Detect which cell encompasses the target text, then output its [x, y] center coordinate. 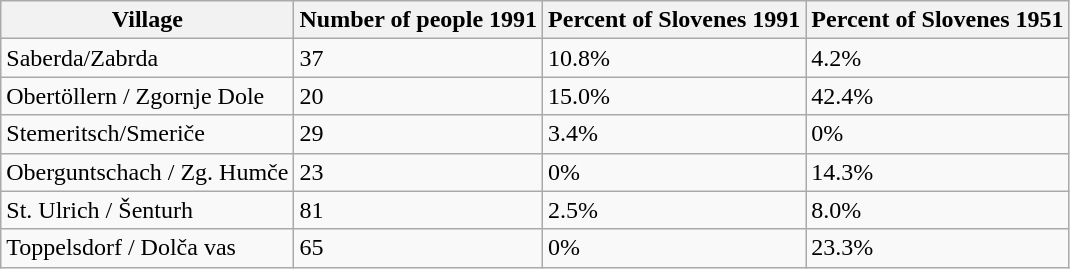
4.2% [938, 58]
29 [418, 134]
42.4% [938, 96]
St. Ulrich / Šenturh [148, 210]
Percent of Slovenes 1951 [938, 20]
20 [418, 96]
14.3% [938, 172]
Toppelsdorf / Dolča vas [148, 248]
Obertöllern / Zgornje Dole [148, 96]
65 [418, 248]
Percent of Slovenes 1991 [674, 20]
Saberda/Zabrda [148, 58]
23 [418, 172]
Oberguntschach / Zg. Humče [148, 172]
81 [418, 210]
Stemeritsch/Smeriče [148, 134]
2.5% [674, 210]
23.3% [938, 248]
37 [418, 58]
8.0% [938, 210]
Number of people 1991 [418, 20]
3.4% [674, 134]
Village [148, 20]
15.0% [674, 96]
10.8% [674, 58]
